Identify which cell holds the provided text, then report its (X, Y) central coordinate. 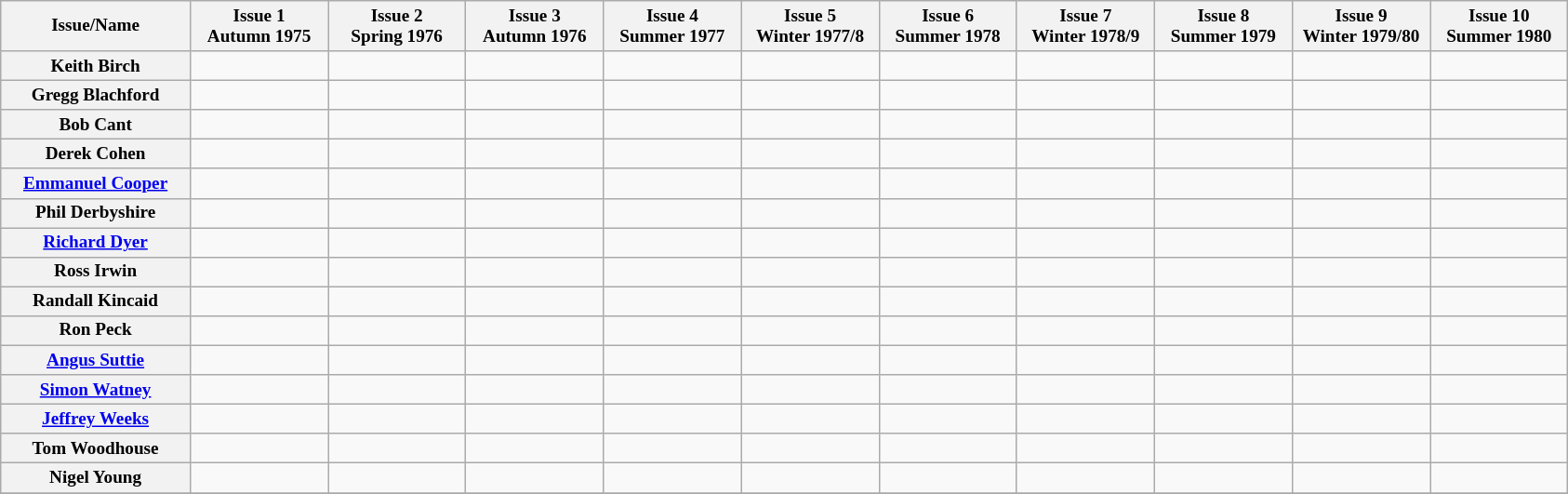
Issue 6 Summer 1978 (948, 26)
Tom Woodhouse (96, 448)
Bob Cant (96, 125)
Jeffrey Weeks (96, 419)
Keith Birch (96, 66)
Nigel Young (96, 478)
Issue 2 Spring 1976 (397, 26)
Derek Cohen (96, 154)
Issue 3 Autumn 1976 (535, 26)
Ron Peck (96, 330)
Issue 1 Autumn 1975 (259, 26)
Issue 4 Summer 1977 (672, 26)
Issue 10 Summer 1980 (1499, 26)
Issue/Name (96, 26)
Ross Irwin (96, 272)
Randall Kincaid (96, 301)
Phil Derbyshire (96, 213)
Angus Suttie (96, 360)
Gregg Blachford (96, 95)
Issue 5 Winter 1977/8 (810, 26)
Emmanuel Cooper (96, 183)
Issue 7 Winter 1978/9 (1085, 26)
Issue 8 Summer 1979 (1223, 26)
Simon Watney (96, 390)
Issue 9 Winter 1979/80 (1361, 26)
Richard Dyer (96, 243)
